Pinpoint the cell where the given text exists, returning its [X, Y] midpoint coordinate. 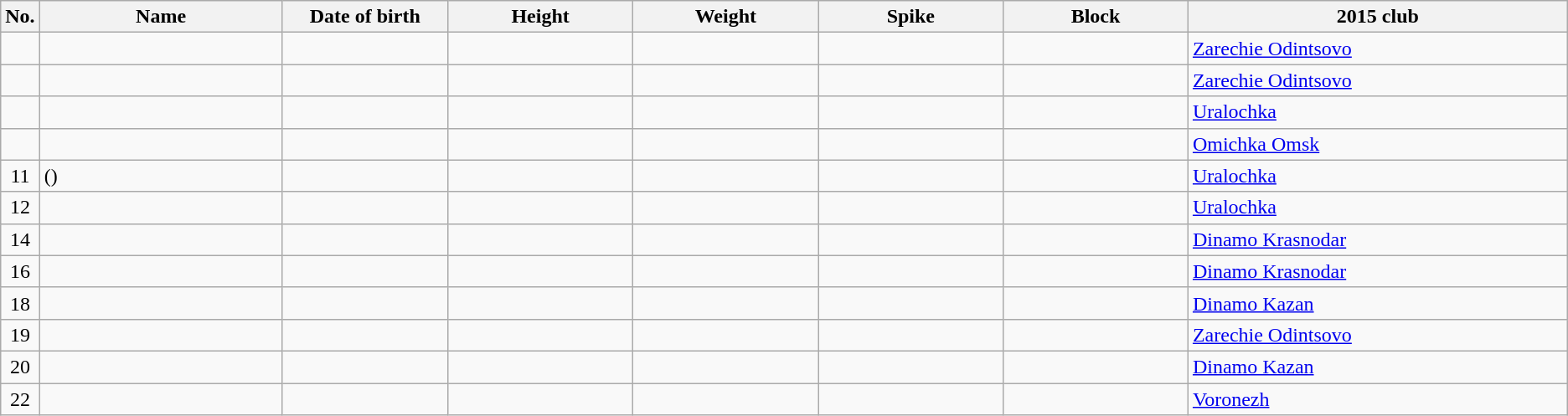
16 [20, 271]
11 [20, 176]
Date of birth [365, 17]
Spike [911, 17]
12 [20, 208]
() [161, 176]
18 [20, 303]
Weight [725, 17]
20 [20, 367]
Block [1096, 17]
Voronezh [1377, 399]
19 [20, 335]
No. [20, 17]
Name [161, 17]
Omichka Omsk [1377, 144]
14 [20, 239]
2015 club [1377, 17]
22 [20, 399]
Height [539, 17]
